For the text-containing cell, return its midpoint in [X, Y] coordinate format. 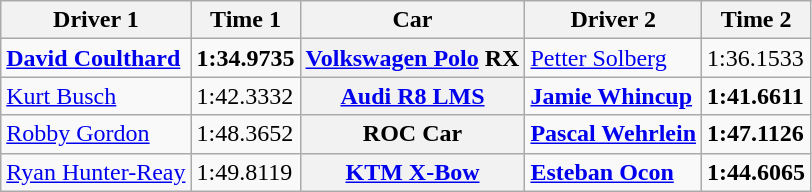
1:34.9735 [246, 58]
Pascal Wehrlein [614, 134]
Jamie Whincup [614, 96]
1:36.1533 [756, 58]
1:49.8119 [246, 172]
1:41.6611 [756, 96]
Esteban Ocon [614, 172]
Driver 2 [614, 20]
1:48.3652 [246, 134]
1:42.3332 [246, 96]
David Coulthard [96, 58]
Volkswagen Polo RX [412, 58]
Driver 1 [96, 20]
Petter Solberg [614, 58]
Robby Gordon [96, 134]
KTM X-Bow [412, 172]
Time 1 [246, 20]
Kurt Busch [96, 96]
Time 2 [756, 20]
Car [412, 20]
1:47.1126 [756, 134]
Audi R8 LMS [412, 96]
1:44.6065 [756, 172]
ROC Car [412, 134]
Ryan Hunter-Reay [96, 172]
